Return the (x, y) coordinate for the center point of the cell that contains the specified text.  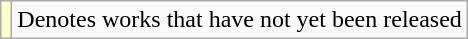
Denotes works that have not yet been released (240, 20)
